Find where the given text appears and provide that cell's center as (X, Y) coordinate. 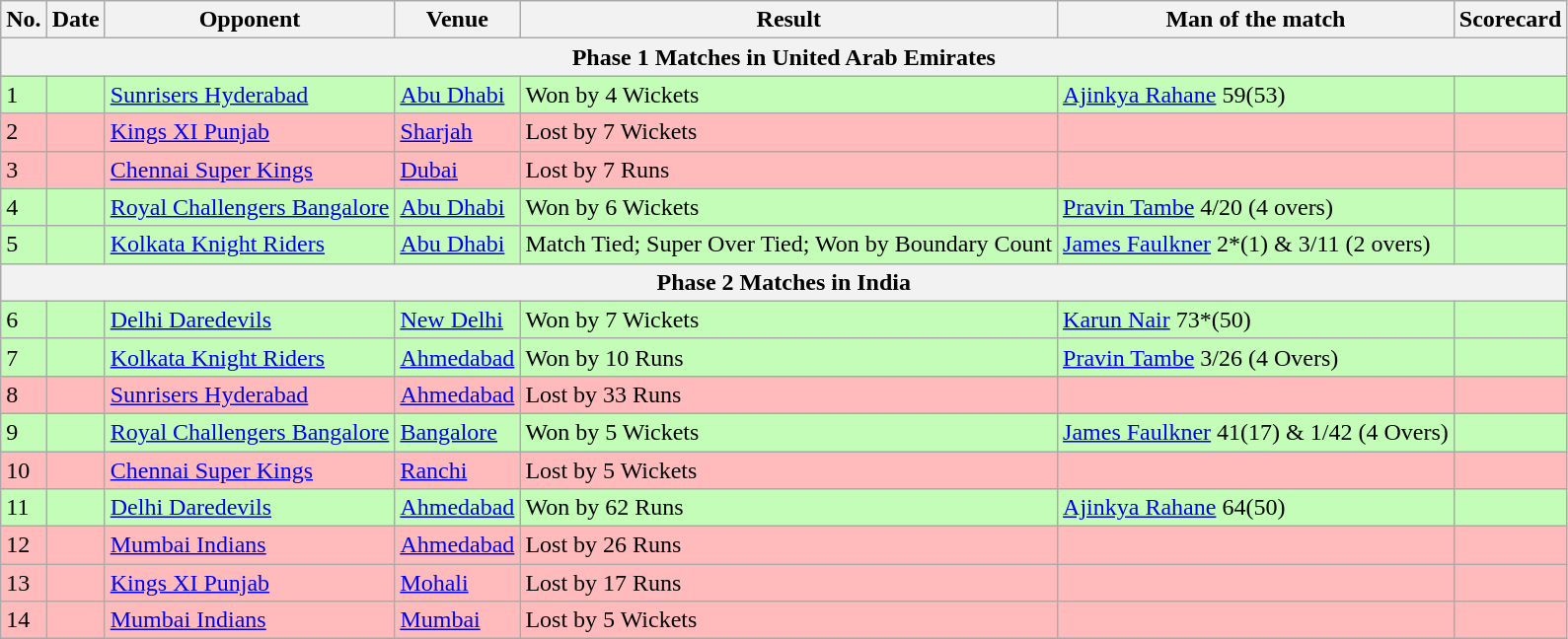
Date (75, 20)
Dubai (458, 170)
6 (24, 319)
3 (24, 170)
Ajinkya Rahane 59(53) (1256, 95)
Result (789, 20)
2 (24, 132)
Lost by 33 Runs (789, 394)
Pravin Tambe 4/20 (4 overs) (1256, 207)
Won by 62 Runs (789, 508)
Mumbai (458, 620)
Bangalore (458, 432)
10 (24, 470)
9 (24, 432)
5 (24, 245)
Won by 4 Wickets (789, 95)
Man of the match (1256, 20)
Ajinkya Rahane 64(50) (1256, 508)
Match Tied; Super Over Tied; Won by Boundary Count (789, 245)
Karun Nair 73*(50) (1256, 319)
New Delhi (458, 319)
13 (24, 583)
8 (24, 394)
Won by 5 Wickets (789, 432)
No. (24, 20)
7 (24, 357)
Ranchi (458, 470)
Pravin Tambe 3/26 (4 Overs) (1256, 357)
Lost by 7 Wickets (789, 132)
Phase 1 Matches in United Arab Emirates (784, 57)
Mohali (458, 583)
Lost by 7 Runs (789, 170)
Phase 2 Matches in India (784, 282)
Opponent (250, 20)
14 (24, 620)
Venue (458, 20)
11 (24, 508)
James Faulkner 41(17) & 1/42 (4 Overs) (1256, 432)
Won by 7 Wickets (789, 319)
Won by 6 Wickets (789, 207)
Won by 10 Runs (789, 357)
Scorecard (1510, 20)
Lost by 17 Runs (789, 583)
12 (24, 545)
1 (24, 95)
Lost by 26 Runs (789, 545)
4 (24, 207)
Sharjah (458, 132)
James Faulkner 2*(1) & 3/11 (2 overs) (1256, 245)
